Scan for the cell matching the given text and deliver its (x, y) coordinate at center. 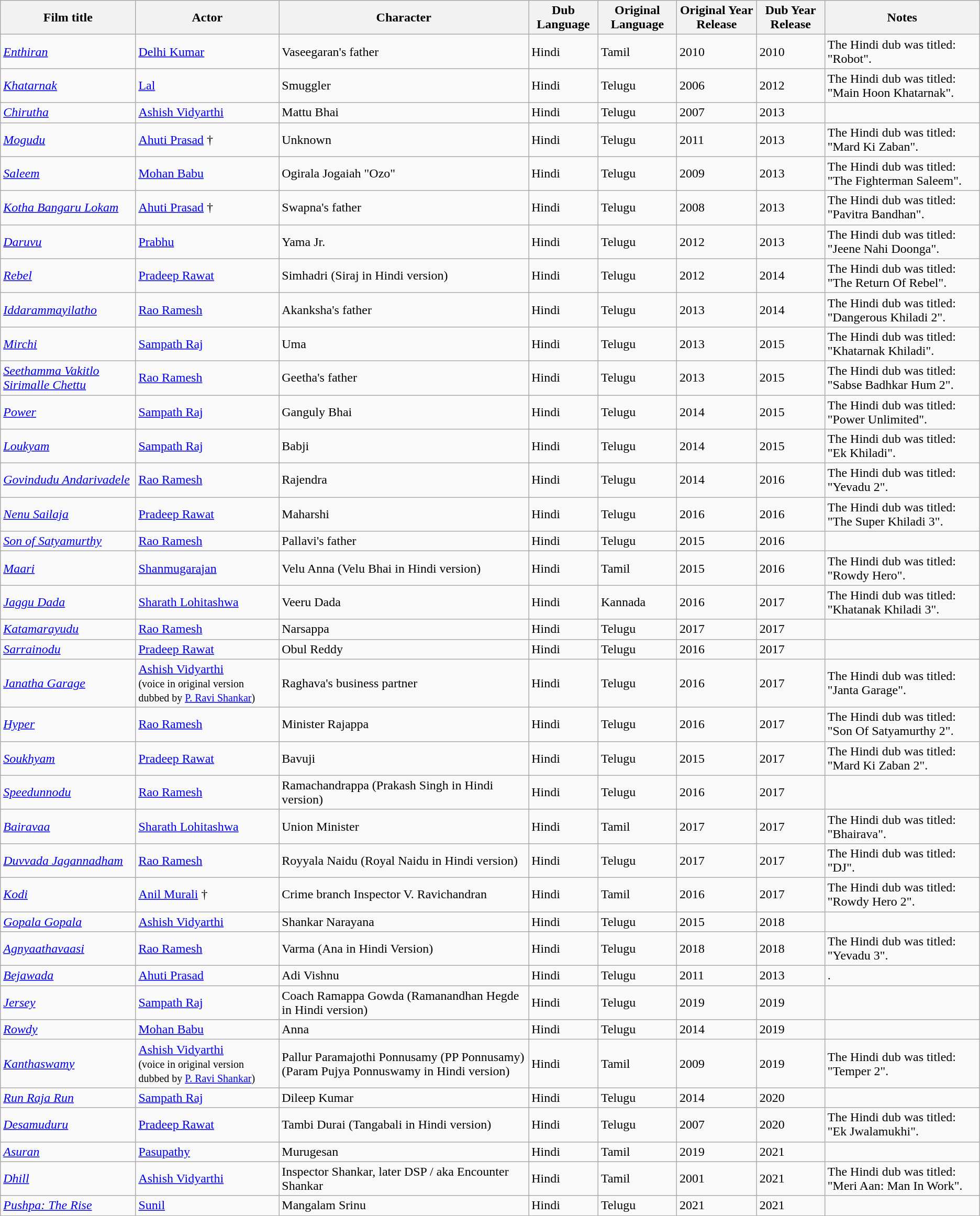
Ramachandrappa (Prakash Singh in Hindi version) (404, 793)
Kotha Bangaru Lokam (68, 207)
Sunil (207, 1206)
Lal (207, 86)
Rajendra (404, 481)
Ogirala Jogaiah "Ozo" (404, 174)
Veeru Dada (404, 602)
The Hindi dub was titled: "Bhairava". (902, 826)
Desamuduru (68, 1124)
Tambi Durai (Tangabali in Hindi version) (404, 1124)
Dileep Kumar (404, 1098)
Dub Year Release (790, 18)
Actor (207, 18)
The Hindi dub was titled: "Khatarnak Khiladi". (902, 343)
Pallur Paramajothi Ponnusamy (PP Ponnusamy) (Param Pujya Ponnuswamy in Hindi version) (404, 1064)
Geetha's father (404, 378)
Velu Anna (Velu Bhai in Hindi version) (404, 568)
. (902, 976)
Khatarnak (68, 86)
Delhi Kumar (207, 51)
The Hindi dub was titled: "DJ". (902, 861)
Royyala Naidu (Royal Naidu in Hindi version) (404, 861)
Govindudu Andarivadele (68, 481)
The Hindi dub was titled: "Dangerous Khiladi 2". (902, 310)
Notes (902, 18)
Pushpa: The Rise (68, 1206)
The Hindi dub was titled: "Meri Aan: Man In Work". (902, 1179)
The Hindi dub was titled: "Temper 2". (902, 1064)
Shankar Narayana (404, 922)
The Hindi dub was titled: "Robot". (902, 51)
The Hindi dub was titled: "Ek Jwalamukhi". (902, 1124)
Vaseegaran's father (404, 51)
Soukhyam (68, 758)
Mattu Bhai (404, 113)
Film title (68, 18)
Run Raja Run (68, 1098)
The Hindi dub was titled: "Khatanak Khiladi 3". (902, 602)
Character (404, 18)
Hyper (68, 724)
The Hindi dub was titled: "Mard Ki Zaban". (902, 139)
Maharshi (404, 514)
Yama Jr. (404, 242)
The Hindi dub was titled: "Sabse Badhkar Hum 2". (902, 378)
Mirchi (68, 343)
Swapna's father (404, 207)
Janatha Garage (68, 683)
Chirutha (68, 113)
Union Minister (404, 826)
Iddarammayilatho (68, 310)
2008 (716, 207)
Maari (68, 568)
Kanthaswamy (68, 1064)
Ahuti Prasad (207, 976)
Prabhu (207, 242)
Jersey (68, 1003)
The Hindi dub was titled: "Jeene Nahi Doonga". (902, 242)
Speedunnodu (68, 793)
Adi Vishnu (404, 976)
The Hindi dub was titled: "Power Unlimited". (902, 411)
Katamarayudu (68, 629)
Duvvada Jagannadham (68, 861)
Gopala Gopala (68, 922)
Varma (Ana in Hindi Version) (404, 949)
Inspector Shankar, later DSP / aka Encounter Shankar (404, 1179)
Minister Rajappa (404, 724)
Pasupathy (207, 1152)
The Hindi dub was titled: "Yevadu 2". (902, 481)
Anil Murali † (207, 894)
Mogudu (68, 139)
Son of Satyamurthy (68, 541)
Power (68, 411)
Dhill (68, 1179)
Kodi (68, 894)
Uma (404, 343)
Mangalam Srinu (404, 1206)
Pallavi's father (404, 541)
Rebel (68, 275)
Shanmugarajan (207, 568)
The Hindi dub was titled: "Main Hoon Khatarnak". (902, 86)
Anna (404, 1030)
Kannada (637, 602)
Smuggler (404, 86)
Raghava's business partner (404, 683)
Saleem (68, 174)
The Hindi dub was titled: "Janta Garage". (902, 683)
Rowdy (68, 1030)
Bejawada (68, 976)
The Hindi dub was titled: "The Fighterman Saleem". (902, 174)
The Hindi dub was titled: "The Return Of Rebel". (902, 275)
The Hindi dub was titled: "Son Of Satyamurthy 2". (902, 724)
The Hindi dub was titled: "The Super Khiladi 3". (902, 514)
Narsappa (404, 629)
Agnyaathavaasi (68, 949)
Original Language (637, 18)
Crime branch Inspector V. Ravichandran (404, 894)
Akanksha's father (404, 310)
The Hindi dub was titled: "Yevadu 3". (902, 949)
Sarrainodu (68, 649)
Enthiran (68, 51)
Coach Ramappa Gowda (Ramanandhan Hegde in Hindi version) (404, 1003)
Babji (404, 446)
Obul Reddy (404, 649)
Nenu Sailaja (68, 514)
The Hindi dub was titled: "Mard Ki Zaban 2". (902, 758)
The Hindi dub was titled: "Pavitra Bandhan". (902, 207)
Unknown (404, 139)
The Hindi dub was titled: "Rowdy Hero". (902, 568)
The Hindi dub was titled: "Rowdy Hero 2". (902, 894)
Bavuji (404, 758)
Murugesan (404, 1152)
Loukyam (68, 446)
2006 (716, 86)
Simhadri (Siraj in Hindi version) (404, 275)
Jaggu Dada (68, 602)
The Hindi dub was titled: "Ek Khiladi". (902, 446)
Original Year Release (716, 18)
Daruvu (68, 242)
Ganguly Bhai (404, 411)
Asuran (68, 1152)
Bairavaa (68, 826)
2001 (716, 1179)
Seethamma Vakitlo Sirimalle Chettu (68, 378)
Dub Language (563, 18)
